Find where the given text appears and provide that cell's center as [X, Y] coordinate. 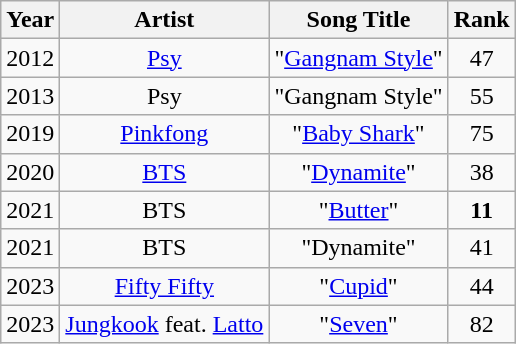
Fifty Fifty [164, 286]
44 [482, 286]
"Seven" [358, 324]
Year [30, 20]
Rank [482, 20]
11 [482, 210]
55 [482, 96]
Song Title [358, 20]
2019 [30, 134]
38 [482, 172]
2013 [30, 96]
Jungkook feat. Latto [164, 324]
2020 [30, 172]
Artist [164, 20]
47 [482, 58]
Pinkfong [164, 134]
82 [482, 324]
2012 [30, 58]
"Baby Shark" [358, 134]
"Cupid" [358, 286]
41 [482, 248]
75 [482, 134]
"Butter" [358, 210]
